From the cell containing the given text, extract its center point as (X, Y) coordinate. 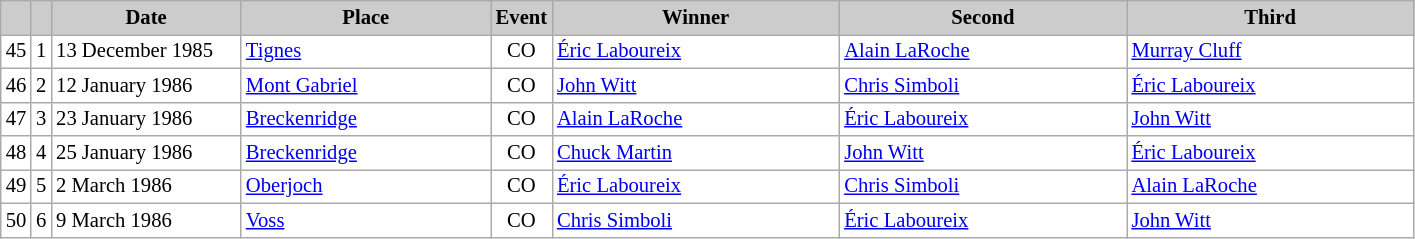
2 March 1986 (146, 186)
Tignes (366, 51)
Date (146, 17)
Place (366, 17)
25 January 1986 (146, 153)
12 January 1986 (146, 85)
2 (41, 85)
49 (16, 186)
5 (41, 186)
46 (16, 85)
1 (41, 51)
4 (41, 153)
23 January 1986 (146, 119)
Chuck Martin (696, 153)
Second (982, 17)
Voss (366, 220)
Oberjoch (366, 186)
50 (16, 220)
Murray Cluff (1270, 51)
Event (522, 17)
13 December 1985 (146, 51)
3 (41, 119)
9 March 1986 (146, 220)
Winner (696, 17)
6 (41, 220)
Third (1270, 17)
48 (16, 153)
Mont Gabriel (366, 85)
45 (16, 51)
47 (16, 119)
